Locate the cell with the specified text and output its [x, y] center coordinate. 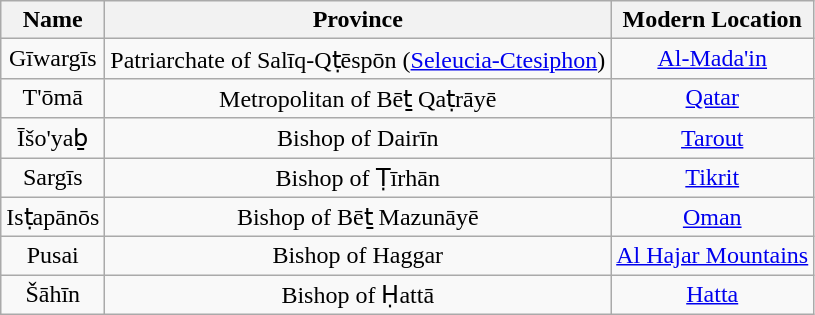
Tikrit [712, 178]
Bishop of Ṭīrhān [358, 178]
Sargīs [53, 178]
Gīwargīs [53, 59]
Pusai [53, 256]
Šāhīn [53, 295]
Al-Mada'in [712, 59]
Qatar [712, 98]
Name [53, 20]
Hatta [712, 295]
Bishop of Ḥattā [358, 295]
Patriarchate of Salīq-Qṭēspōn (Seleucia-Ctesiphon) [358, 59]
Tarout [712, 138]
Īšo'yaḇ [53, 138]
Bishop of Bēṯ Mazunāyē [358, 217]
Metropolitan of Bēṯ Qaṭrāyē [358, 98]
Bishop of Dairīn [358, 138]
Bishop of Haggar [358, 256]
Modern Location [712, 20]
Oman [712, 217]
Isṭapānōs [53, 217]
Al Hajar Mountains [712, 256]
Province [358, 20]
T'ōmā [53, 98]
